Provide the (X, Y) coordinate of the cell's center where the given text is located.  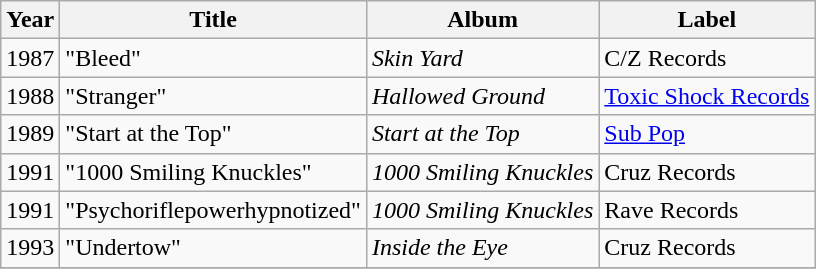
Label (707, 20)
Start at the Top (482, 134)
"1000 Smiling Knuckles" (214, 172)
Toxic Shock Records (707, 96)
1989 (30, 134)
Skin Yard (482, 58)
Sub Pop (707, 134)
Album (482, 20)
Year (30, 20)
"Start at the Top" (214, 134)
1988 (30, 96)
Inside the Eye (482, 248)
Rave Records (707, 210)
1987 (30, 58)
C/Z Records (707, 58)
1993 (30, 248)
"Bleed" (214, 58)
"Undertow" (214, 248)
Hallowed Ground (482, 96)
"Stranger" (214, 96)
Title (214, 20)
"Psychoriflepowerhypnotized" (214, 210)
